Scan for the cell matching the given text and deliver its [X, Y] coordinate at center. 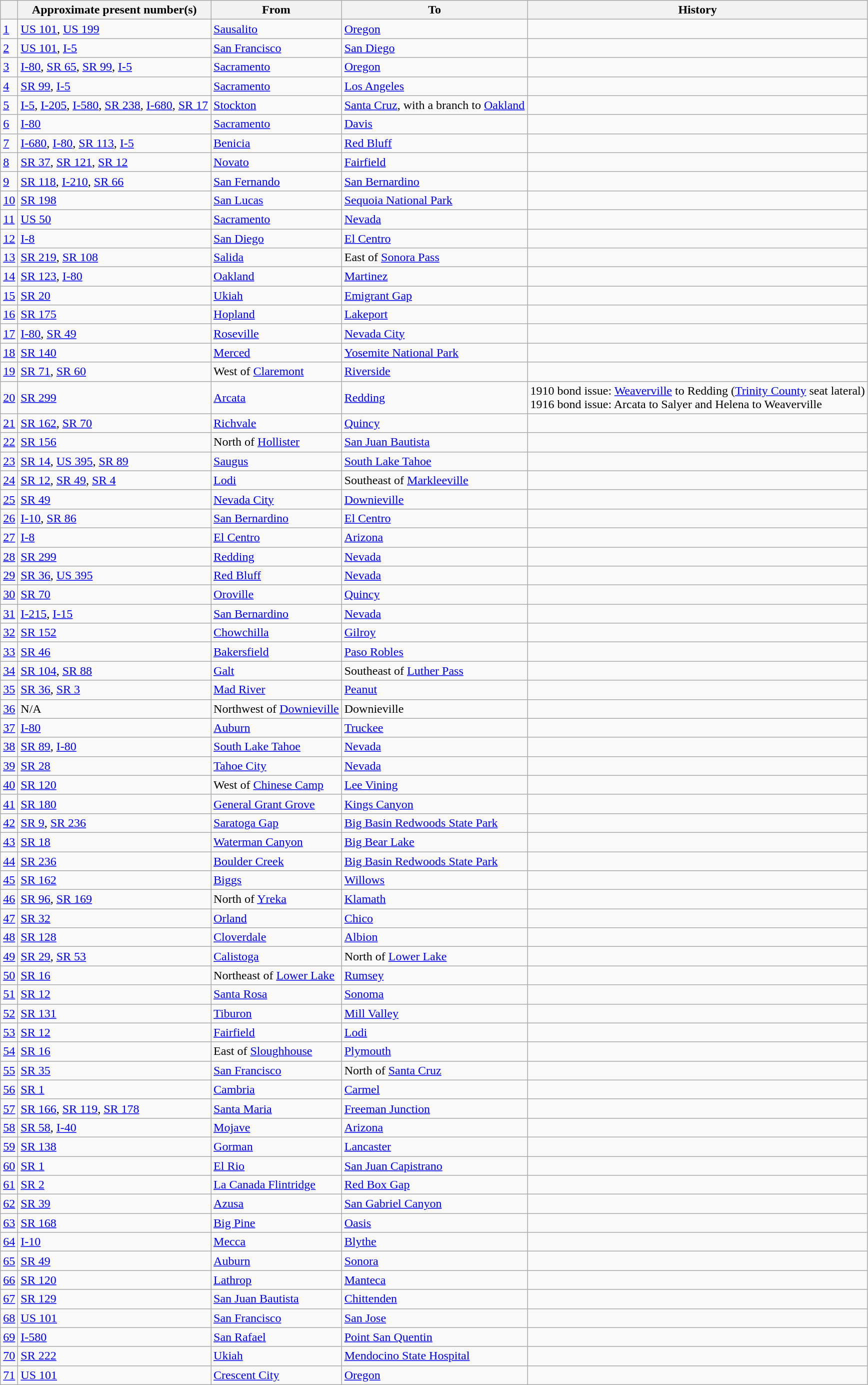
60 [9, 1166]
Oasis [434, 1223]
Sausalito [276, 29]
51 [9, 994]
Roseville [276, 334]
69 [9, 1337]
US 101, US 199 [114, 29]
SR 32 [114, 918]
32 [9, 633]
Southeast of Luther Pass [434, 671]
29 [9, 576]
Cambria [276, 1089]
15 [9, 296]
23 [9, 461]
Stockton [276, 105]
54 [9, 1051]
Waterman Canyon [276, 842]
5 [9, 105]
Emigrant Gap [434, 296]
Calistoga [276, 956]
SR 36, SR 3 [114, 690]
San Fernando [276, 181]
28 [9, 557]
SR 219, SR 108 [114, 258]
50 [9, 975]
SR 20 [114, 296]
1910 bond issue: Weaverville to Redding (Trinity County seat lateral)1916 bond issue: Arcata to Salyer and Helena to Weaverville [697, 397]
Oakland [276, 277]
SR 58, I-40 [114, 1127]
39 [9, 766]
Orland [276, 918]
Lakeport [434, 315]
Point San Quentin [434, 1337]
Rumsey [434, 975]
Peanut [434, 690]
Lee Vining [434, 785]
SR 180 [114, 804]
63 [9, 1223]
Saugus [276, 461]
SR 129 [114, 1299]
Tiburon [276, 1013]
I-5, I-205, I-580, SR 238, I-680, SR 17 [114, 105]
Lathrop [276, 1280]
64 [9, 1242]
13 [9, 258]
To [434, 10]
24 [9, 480]
Approximate present number(s) [114, 10]
Martinez [434, 277]
Blythe [434, 1242]
East of Sonora Pass [434, 258]
SR 118, I-210, SR 66 [114, 181]
SR 29, SR 53 [114, 956]
Mill Valley [434, 1013]
59 [9, 1146]
Gilroy [434, 633]
53 [9, 1032]
Yosemite National Park [434, 353]
SR 162 [114, 880]
43 [9, 842]
4 [9, 86]
Tahoe City [276, 766]
6 [9, 124]
Willows [434, 880]
18 [9, 353]
San Gabriel Canyon [434, 1204]
East of Sloughhouse [276, 1051]
SR 2 [114, 1185]
Big Pine [276, 1223]
Hopland [276, 315]
41 [9, 804]
Arcata [276, 397]
55 [9, 1070]
Merced [276, 353]
22 [9, 442]
2 [9, 48]
SR 35 [114, 1070]
38 [9, 747]
Albion [434, 937]
From [276, 10]
SR 36, US 395 [114, 576]
Carmel [434, 1089]
SR 236 [114, 861]
30 [9, 595]
US 50 [114, 219]
8 [9, 162]
14 [9, 277]
10 [9, 200]
62 [9, 1204]
48 [9, 937]
North of Lower Lake [434, 956]
Boulder Creek [276, 861]
61 [9, 1185]
20 [9, 397]
Galt [276, 671]
Chowchilla [276, 633]
3 [9, 67]
37 [9, 728]
I-580 [114, 1337]
16 [9, 315]
11 [9, 219]
44 [9, 861]
Sequoia National Park [434, 200]
Lancaster [434, 1146]
SR 156 [114, 442]
27 [9, 537]
San Jose [434, 1318]
US 101, I-5 [114, 48]
36 [9, 709]
SR 28 [114, 766]
67 [9, 1299]
9 [9, 181]
I-10 [114, 1242]
46 [9, 899]
SR 162, SR 70 [114, 423]
Riverside [434, 372]
Santa Cruz, with a branch to Oakland [434, 105]
57 [9, 1108]
San Juan Capistrano [434, 1166]
SR 104, SR 88 [114, 671]
SR 152 [114, 633]
San Rafael [276, 1337]
Sonora [434, 1261]
North of Santa Cruz [434, 1070]
SR 14, US 395, SR 89 [114, 461]
SR 89, I-80 [114, 747]
La Canada Flintridge [276, 1185]
Bakersfield [276, 652]
Davis [434, 124]
56 [9, 1089]
17 [9, 334]
SR 37, SR 121, SR 12 [114, 162]
SR 131 [114, 1013]
Cloverdale [276, 937]
12 [9, 239]
Mecca [276, 1242]
Chittenden [434, 1299]
West of Claremont [276, 372]
21 [9, 423]
SR 138 [114, 1146]
Mojave [276, 1127]
SR 99, I-5 [114, 86]
35 [9, 690]
Oroville [276, 595]
I-80, SR 65, SR 99, I-5 [114, 67]
68 [9, 1318]
19 [9, 372]
7 [9, 143]
History [697, 10]
Mad River [276, 690]
31 [9, 614]
Novato [276, 162]
North of Hollister [276, 442]
70 [9, 1356]
Richvale [276, 423]
I-80, SR 49 [114, 334]
Paso Robles [434, 652]
Los Angeles [434, 86]
Truckee [434, 728]
SR 39 [114, 1204]
25 [9, 499]
Sonoma [434, 994]
SR 96, SR 169 [114, 899]
49 [9, 956]
SR 9, SR 236 [114, 823]
SR 46 [114, 652]
Plymouth [434, 1051]
SR 71, SR 60 [114, 372]
33 [9, 652]
Southeast of Markleeville [434, 480]
Gorman [276, 1146]
65 [9, 1261]
SR 175 [114, 315]
Red Box Gap [434, 1185]
Kings Canyon [434, 804]
66 [9, 1280]
Santa Maria [276, 1108]
47 [9, 918]
Azusa [276, 1204]
SR 166, SR 119, SR 178 [114, 1108]
SR 128 [114, 937]
Saratoga Gap [276, 823]
SR 168 [114, 1223]
Biggs [276, 880]
SR 123, I-80 [114, 277]
34 [9, 671]
Salida [276, 258]
42 [9, 823]
71 [9, 1375]
I-215, I-15 [114, 614]
General Grant Grove [276, 804]
N/A [114, 709]
58 [9, 1127]
El Rio [276, 1166]
Northeast of Lower Lake [276, 975]
I-680, I-80, SR 113, I-5 [114, 143]
Klamath [434, 899]
Mendocino State Hospital [434, 1356]
Northwest of Downieville [276, 709]
SR 222 [114, 1356]
I-10, SR 86 [114, 518]
Crescent City [276, 1375]
Big Bear Lake [434, 842]
1 [9, 29]
Freeman Junction [434, 1108]
SR 140 [114, 353]
40 [9, 785]
Benicia [276, 143]
Manteca [434, 1280]
52 [9, 1013]
Santa Rosa [276, 994]
SR 70 [114, 595]
45 [9, 880]
North of Yreka [276, 899]
San Lucas [276, 200]
Chico [434, 918]
West of Chinese Camp [276, 785]
SR 18 [114, 842]
SR 12, SR 49, SR 4 [114, 480]
26 [9, 518]
SR 198 [114, 200]
